Scan for the cell matching the given text and deliver its [x, y] coordinate at center. 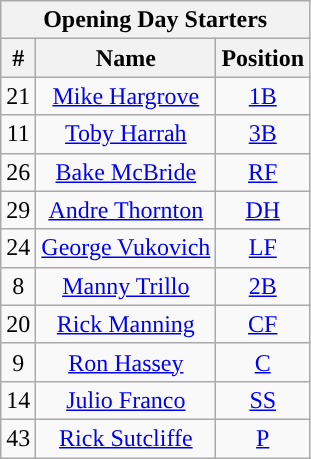
21 [18, 96]
RF [263, 172]
14 [18, 400]
24 [18, 248]
3B [263, 134]
Opening Day Starters [156, 20]
Ron Hassey [126, 362]
9 [18, 362]
Name [126, 58]
11 [18, 134]
20 [18, 324]
SS [263, 400]
Bake McBride [126, 172]
43 [18, 438]
P [263, 438]
Andre Thornton [126, 210]
Position [263, 58]
CF [263, 324]
LF [263, 248]
26 [18, 172]
Toby Harrah [126, 134]
8 [18, 286]
DH [263, 210]
2B [263, 286]
Rick Sutcliffe [126, 438]
Manny Trillo [126, 286]
29 [18, 210]
Rick Manning [126, 324]
1B [263, 96]
# [18, 58]
Mike Hargrove [126, 96]
Julio Franco [126, 400]
C [263, 362]
George Vukovich [126, 248]
